Capture the cell that displays the provided text and extract its [x, y] central coordinate. 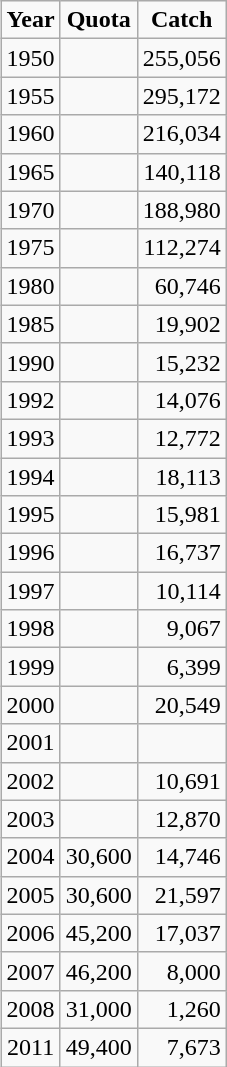
17,037 [182, 933]
1965 [30, 172]
20,549 [182, 705]
10,691 [182, 781]
2001 [30, 743]
21,597 [182, 895]
49,400 [98, 1047]
188,980 [182, 210]
14,076 [182, 400]
12,870 [182, 819]
18,113 [182, 477]
295,172 [182, 96]
14,746 [182, 857]
31,000 [98, 1009]
10,114 [182, 591]
2005 [30, 895]
1996 [30, 553]
2000 [30, 705]
1995 [30, 515]
1990 [30, 362]
1950 [30, 58]
2003 [30, 819]
2008 [30, 1009]
15,981 [182, 515]
6,399 [182, 667]
Catch [182, 20]
1992 [30, 400]
1985 [30, 324]
216,034 [182, 134]
16,737 [182, 553]
8,000 [182, 971]
1997 [30, 591]
1,260 [182, 1009]
12,772 [182, 438]
255,056 [182, 58]
45,200 [98, 933]
1960 [30, 134]
1955 [30, 96]
2011 [30, 1047]
1993 [30, 438]
1975 [30, 248]
15,232 [182, 362]
2007 [30, 971]
112,274 [182, 248]
2004 [30, 857]
1994 [30, 477]
1970 [30, 210]
7,673 [182, 1047]
Quota [98, 20]
19,902 [182, 324]
Year [30, 20]
1999 [30, 667]
9,067 [182, 629]
46,200 [98, 971]
60,746 [182, 286]
2006 [30, 933]
2002 [30, 781]
1980 [30, 286]
1998 [30, 629]
140,118 [182, 172]
